Return the (x, y) coordinate for the center point of the cell that contains the specified text.  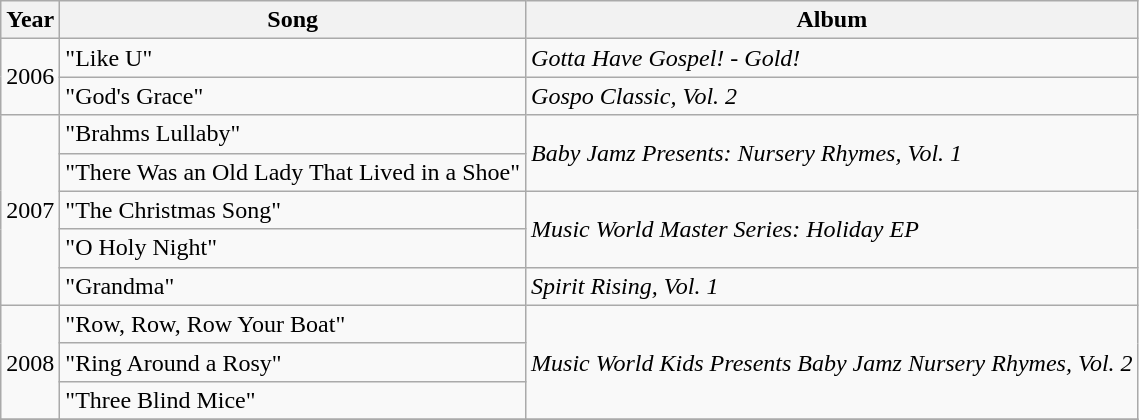
"There Was an Old Lady That Lived in a Shoe" (293, 172)
2006 (30, 77)
Year (30, 20)
Baby Jamz Presents: Nursery Rhymes, Vol. 1 (832, 153)
"God's Grace" (293, 96)
Gotta Have Gospel! - Gold! (832, 58)
Gospo Classic, Vol. 2 (832, 96)
"The Christmas Song" (293, 210)
2007 (30, 210)
"Brahms Lullaby" (293, 134)
"Like U" (293, 58)
"Grandma" (293, 286)
"Row, Row, Row Your Boat" (293, 324)
"O Holy Night" (293, 248)
Music World Kids Presents Baby Jamz Nursery Rhymes, Vol. 2 (832, 362)
Spirit Rising, Vol. 1 (832, 286)
Song (293, 20)
Album (832, 20)
"Three Blind Mice" (293, 400)
"Ring Around a Rosy" (293, 362)
2008 (30, 362)
Music World Master Series: Holiday EP (832, 229)
